Return (x, y) of the center of cell containing provided text 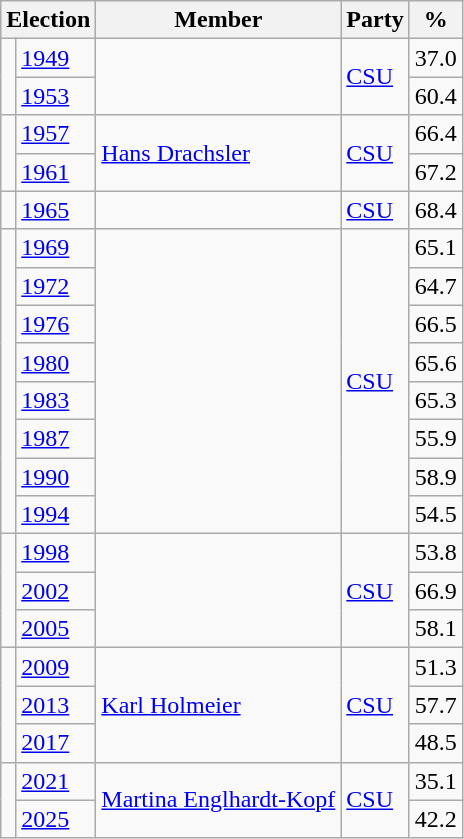
53.8 (436, 553)
66.5 (436, 324)
37.0 (436, 58)
Member (218, 20)
64.7 (436, 286)
67.2 (436, 172)
1980 (56, 362)
2002 (56, 591)
Party (375, 20)
42.2 (436, 819)
Martina Englhardt-Kopf (218, 800)
1998 (56, 553)
2009 (56, 667)
57.7 (436, 705)
68.4 (436, 210)
58.1 (436, 629)
Election (48, 20)
65.1 (436, 248)
1976 (56, 324)
1987 (56, 438)
2025 (56, 819)
Karl Holmeier (218, 705)
1972 (56, 286)
60.4 (436, 96)
1961 (56, 172)
65.3 (436, 400)
% (436, 20)
55.9 (436, 438)
2005 (56, 629)
1953 (56, 96)
54.5 (436, 515)
2017 (56, 743)
1957 (56, 134)
35.1 (436, 781)
Hans Drachsler (218, 153)
1983 (56, 400)
1994 (56, 515)
58.9 (436, 477)
51.3 (436, 667)
65.6 (436, 362)
2021 (56, 781)
48.5 (436, 743)
1965 (56, 210)
1949 (56, 58)
2013 (56, 705)
1990 (56, 477)
66.4 (436, 134)
1969 (56, 248)
66.9 (436, 591)
